Provide the [x, y] coordinate of the cell's center where the given text is located.  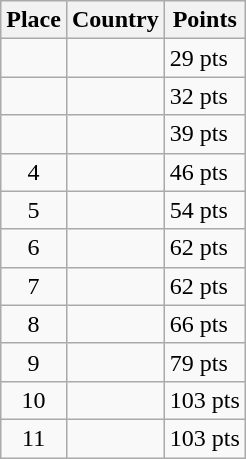
66 pts [204, 324]
54 pts [204, 210]
Points [204, 20]
29 pts [204, 58]
39 pts [204, 134]
8 [34, 324]
9 [34, 362]
46 pts [204, 172]
7 [34, 286]
32 pts [204, 96]
79 pts [204, 362]
6 [34, 248]
5 [34, 210]
11 [34, 438]
Place [34, 20]
10 [34, 400]
4 [34, 172]
Country [115, 20]
